For the text-containing cell, return its midpoint in (X, Y) coordinate format. 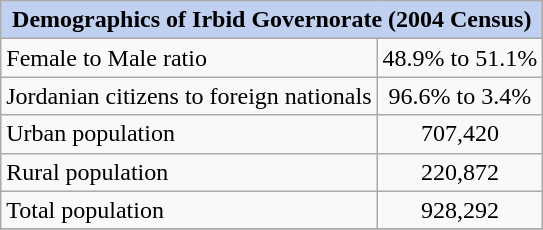
928,292 (460, 210)
48.9% to 51.1% (460, 58)
96.6% to 3.4% (460, 96)
Total population (189, 210)
Jordanian citizens to foreign nationals (189, 96)
220,872 (460, 172)
Urban population (189, 134)
Demographics of Irbid Governorate (2004 Census) (272, 20)
707,420 (460, 134)
Rural population (189, 172)
Female to Male ratio (189, 58)
